Search for the cell housing the specified text and yield its (x, y) center coordinate. 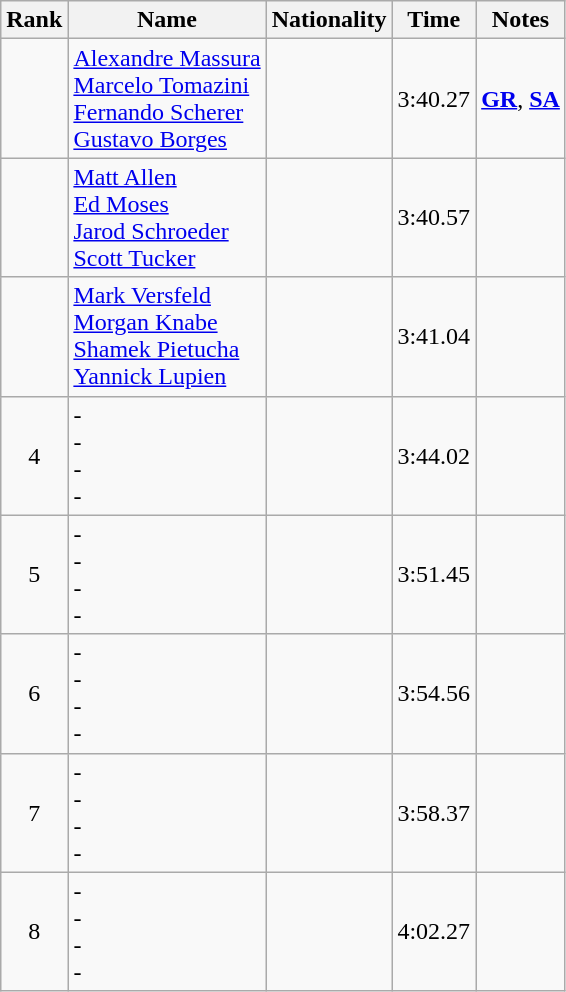
4 (34, 456)
4:02.27 (434, 932)
5 (34, 574)
Mark Versfeld Morgan Knabe Shamek Pietucha Yannick Lupien (167, 336)
Nationality (329, 20)
3:51.45 (434, 574)
Rank (34, 20)
GR, SA (521, 98)
6 (34, 694)
3:44.02 (434, 456)
7 (34, 812)
Matt Allen Ed Moses Jarod Schroeder Scott Tucker (167, 218)
Alexandre Massura Marcelo Tomazini Fernando Scherer Gustavo Borges (167, 98)
3:40.57 (434, 218)
3:54.56 (434, 694)
8 (34, 932)
3:41.04 (434, 336)
Notes (521, 20)
3:58.37 (434, 812)
Name (167, 20)
Time (434, 20)
3:40.27 (434, 98)
